Search for the cell housing the specified text and yield its [x, y] center coordinate. 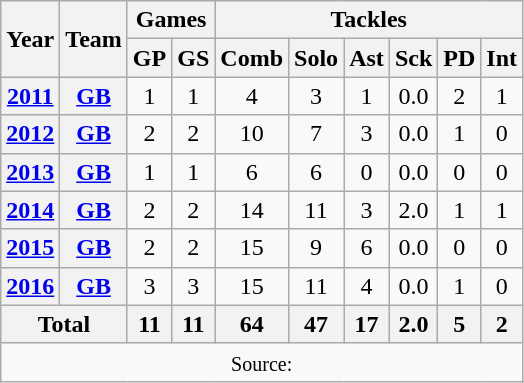
2014 [30, 210]
Comb [252, 58]
2015 [30, 248]
14 [252, 210]
64 [252, 324]
Ast [367, 58]
2013 [30, 172]
2011 [30, 96]
Total [64, 324]
Solo [316, 58]
Tackles [369, 20]
Year [30, 39]
7 [316, 134]
2016 [30, 286]
Int [502, 58]
Team [94, 39]
Source: [262, 362]
47 [316, 324]
9 [316, 248]
GP [149, 58]
2012 [30, 134]
Sck [413, 58]
5 [460, 324]
17 [367, 324]
Games [170, 20]
GS [194, 58]
PD [460, 58]
10 [252, 134]
